Extract the [x, y] coordinate from the center of the cell holding the provided text.  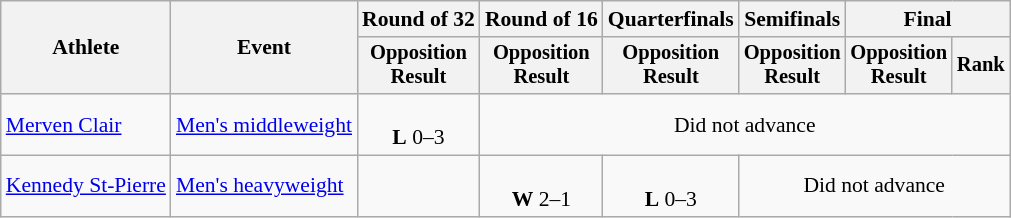
Kennedy St-Pierre [86, 186]
Men's middleweight [264, 124]
Men's heavyweight [264, 186]
Merven Clair [86, 124]
Round of 16 [542, 19]
Round of 32 [418, 19]
Event [264, 48]
W 2–1 [542, 186]
Quarterfinals [671, 19]
Athlete [86, 48]
Semifinals [792, 19]
Final [927, 19]
Rank [981, 66]
